Return [x, y] of the center of cell containing provided text 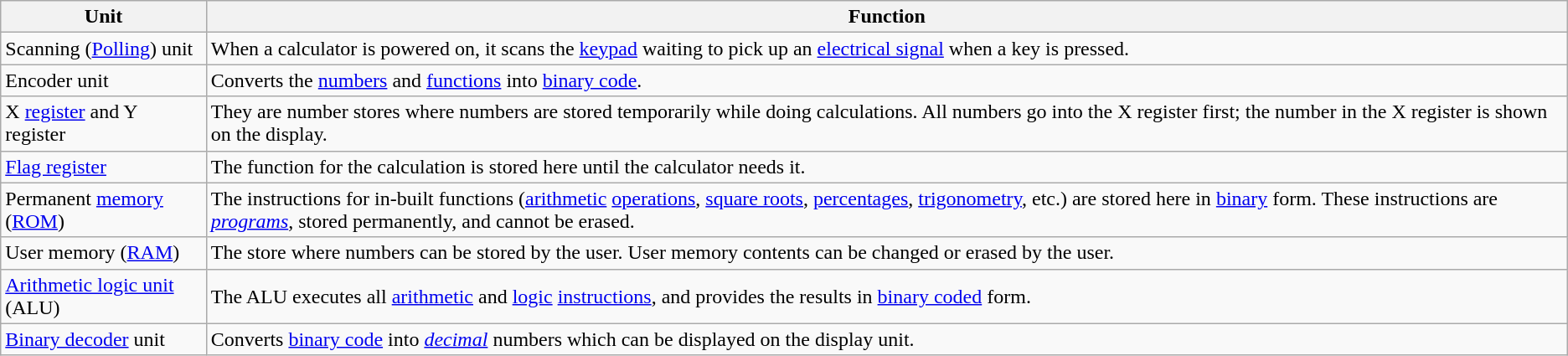
The function for the calculation is stored here until the calculator needs it. [886, 167]
Converts the numbers and functions into binary code. [886, 80]
Encoder unit [104, 80]
The ALU executes all arithmetic and logic instructions, and provides the results in binary coded form. [886, 297]
Arithmetic logic unit (ALU) [104, 297]
The store where numbers can be stored by the user. User memory contents can be changed or erased by the user. [886, 253]
When a calculator is powered on, it scans the keypad waiting to pick up an electrical signal when a key is pressed. [886, 49]
Function [886, 17]
Binary decoder unit [104, 339]
Unit [104, 17]
User memory (RAM) [104, 253]
Permanent memory (ROM) [104, 209]
Converts binary code into decimal numbers which can be displayed on the display unit. [886, 339]
Scanning (Polling) unit [104, 49]
X register and Y register [104, 124]
Flag register [104, 167]
